Find where the given text appears and provide that cell's center as [x, y] coordinate. 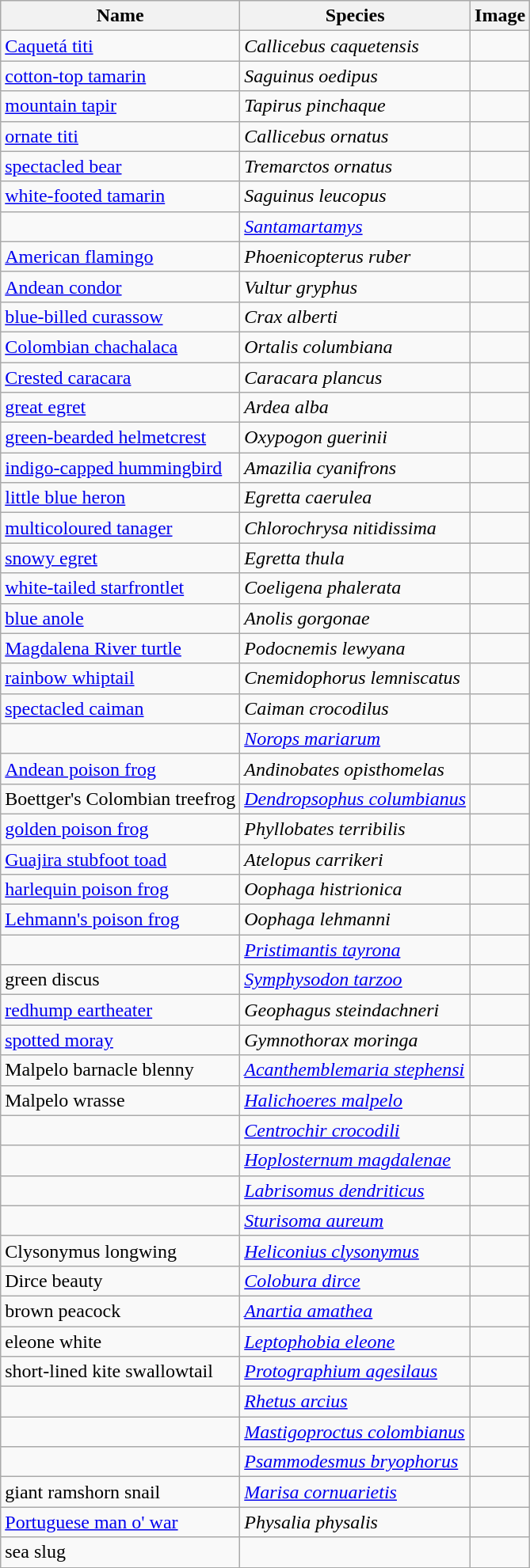
harlequin poison frog [120, 890]
Portuguese man o' war [120, 1522]
Pristimantis tayrona [355, 950]
short-lined kite swallowtail [120, 1372]
Colobura dirce [355, 1281]
green-bearded helmetcrest [120, 438]
Crested caracara [120, 378]
Chlorochrysa nitidissima [355, 528]
Tapirus pinchaque [355, 106]
American flamingo [120, 256]
white-footed tamarin [120, 196]
Atelopus carrikeri [355, 859]
Caiman crocodilus [355, 708]
Oxypogon guerinii [355, 438]
Sturisoma aureum [355, 1221]
sea slug [120, 1552]
redhump eartheater [120, 1010]
Dirce beauty [120, 1281]
Saguinus oedipus [355, 76]
Amazilia cyanifrons [355, 468]
Rhetus arcius [355, 1402]
Santamartamys [355, 226]
Species [355, 16]
great egret [120, 408]
Lehmann's poison frog [120, 920]
Heliconius clysonymus [355, 1251]
Guajira stubfoot toad [120, 859]
Mastigoproctus colombianus [355, 1432]
Leptophobia eleone [355, 1342]
Cnemidophorus lemniscatus [355, 678]
spectacled bear [120, 166]
Hoplosternum magdalenae [355, 1160]
Malpelo barnacle blenny [120, 1070]
green discus [120, 980]
Egretta caerulea [355, 498]
Magdalena River turtle [120, 648]
Marisa cornuarietis [355, 1492]
Centrochir crocodili [355, 1130]
Saguinus leucopus [355, 196]
Oophaga lehmanni [355, 920]
spotted moray [120, 1040]
snowy egret [120, 558]
Ortalis columbiana [355, 347]
Tremarctos ornatus [355, 166]
brown peacock [120, 1311]
cotton-top tamarin [120, 76]
Oophaga histrionica [355, 890]
golden poison frog [120, 829]
giant ramshorn snail [120, 1492]
Podocnemis lewyana [355, 648]
Callicebus ornatus [355, 136]
Name [120, 16]
Dendropsophus columbianus [355, 799]
ornate titi [120, 136]
spectacled caiman [120, 708]
Clysonymus longwing [120, 1251]
Phoenicopterus ruber [355, 256]
eleone white [120, 1342]
Andean condor [120, 287]
blue-billed curassow [120, 317]
indigo-capped hummingbird [120, 468]
Labrisomus dendriticus [355, 1190]
Ardea alba [355, 408]
little blue heron [120, 498]
Geophagus steindachneri [355, 1010]
Gymnothorax moringa [355, 1040]
rainbow whiptail [120, 678]
Symphysodon tarzoo [355, 980]
Anartia amathea [355, 1311]
Egretta thula [355, 558]
Caquetá titi [120, 46]
multicoloured tanager [120, 528]
Halichoeres malpelo [355, 1100]
Crax alberti [355, 317]
Colombian chachalaca [120, 347]
Vultur gryphus [355, 287]
Callicebus caquetensis [355, 46]
Andinobates opisthomelas [355, 769]
mountain tapir [120, 106]
Acanthemblemaria stephensi [355, 1070]
Boettger's Colombian treefrog [120, 799]
blue anole [120, 618]
Malpelo wrasse [120, 1100]
white-tailed starfrontlet [120, 588]
Norops mariarum [355, 738]
Coeligena phalerata [355, 588]
Phyllobates terribilis [355, 829]
Andean poison frog [120, 769]
Psammodesmus bryophorus [355, 1462]
Caracara plancus [355, 378]
Image [501, 16]
Physalia physalis [355, 1522]
Protographium agesilaus [355, 1372]
Anolis gorgonae [355, 618]
